Return (X, Y) of the center of cell containing provided text 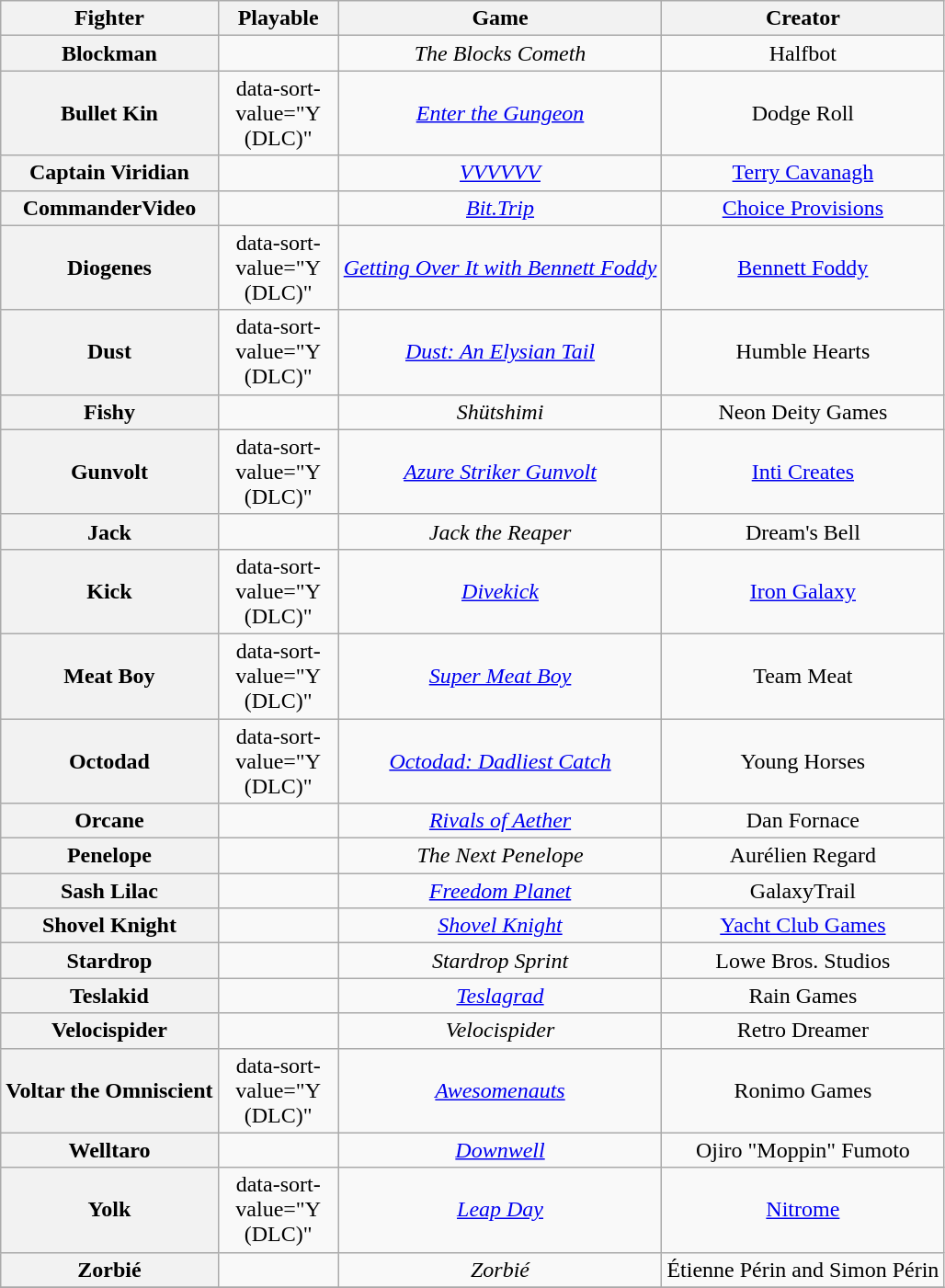
Halfbot (803, 53)
Dodge Roll (803, 113)
Getting Over It with Bennett Foddy (500, 268)
Bit.Trip (500, 208)
Penelope (109, 856)
Jack the Reaper (500, 531)
Octodad (109, 761)
GalaxyTrail (803, 891)
Rivals of Aether (500, 821)
Downwell (500, 1150)
Nitrome (803, 1210)
Creator (803, 18)
Inti Creates (803, 472)
Dream's Bell (803, 531)
Terry Cavanagh (803, 173)
The Blocks Cometh (500, 53)
Ronimo Games (803, 1090)
Dust (109, 352)
Sash Lilac (109, 891)
Kick (109, 591)
Divekick (500, 591)
Stardrop (109, 961)
Étienne Périn and Simon Périn (803, 1270)
Diogenes (109, 268)
Dan Fornace (803, 821)
Playable (278, 18)
Yacht Club Games (803, 926)
Voltar the Omniscient (109, 1090)
Jack (109, 531)
Aurélien Regard (803, 856)
Leap Day (500, 1210)
Fishy (109, 412)
Young Horses (803, 761)
Octodad: Dadliest Catch (500, 761)
Neon Deity Games (803, 412)
Awesomenauts (500, 1090)
The Next Penelope (500, 856)
Dust: An Elysian Tail (500, 352)
Team Meat (803, 676)
Bullet Kin (109, 113)
Orcane (109, 821)
Enter the Gungeon (500, 113)
Super Meat Boy (500, 676)
Meat Boy (109, 676)
Teslagrad (500, 996)
Game (500, 18)
Teslakid (109, 996)
Freedom Planet (500, 891)
Fighter (109, 18)
Choice Provisions (803, 208)
Blockman (109, 53)
Welltaro (109, 1150)
Azure Striker Gunvolt (500, 472)
Rain Games (803, 996)
Gunvolt (109, 472)
Humble Hearts (803, 352)
Ojiro "Moppin" Fumoto (803, 1150)
Shütshimi (500, 412)
Lowe Bros. Studios (803, 961)
Stardrop Sprint (500, 961)
CommanderVideo (109, 208)
Yolk (109, 1210)
Retro Dreamer (803, 1031)
Captain Viridian (109, 173)
Bennett Foddy (803, 268)
Iron Galaxy (803, 591)
VVVVVV (500, 173)
